Detect which cell encompasses the target text, then output its [X, Y] center coordinate. 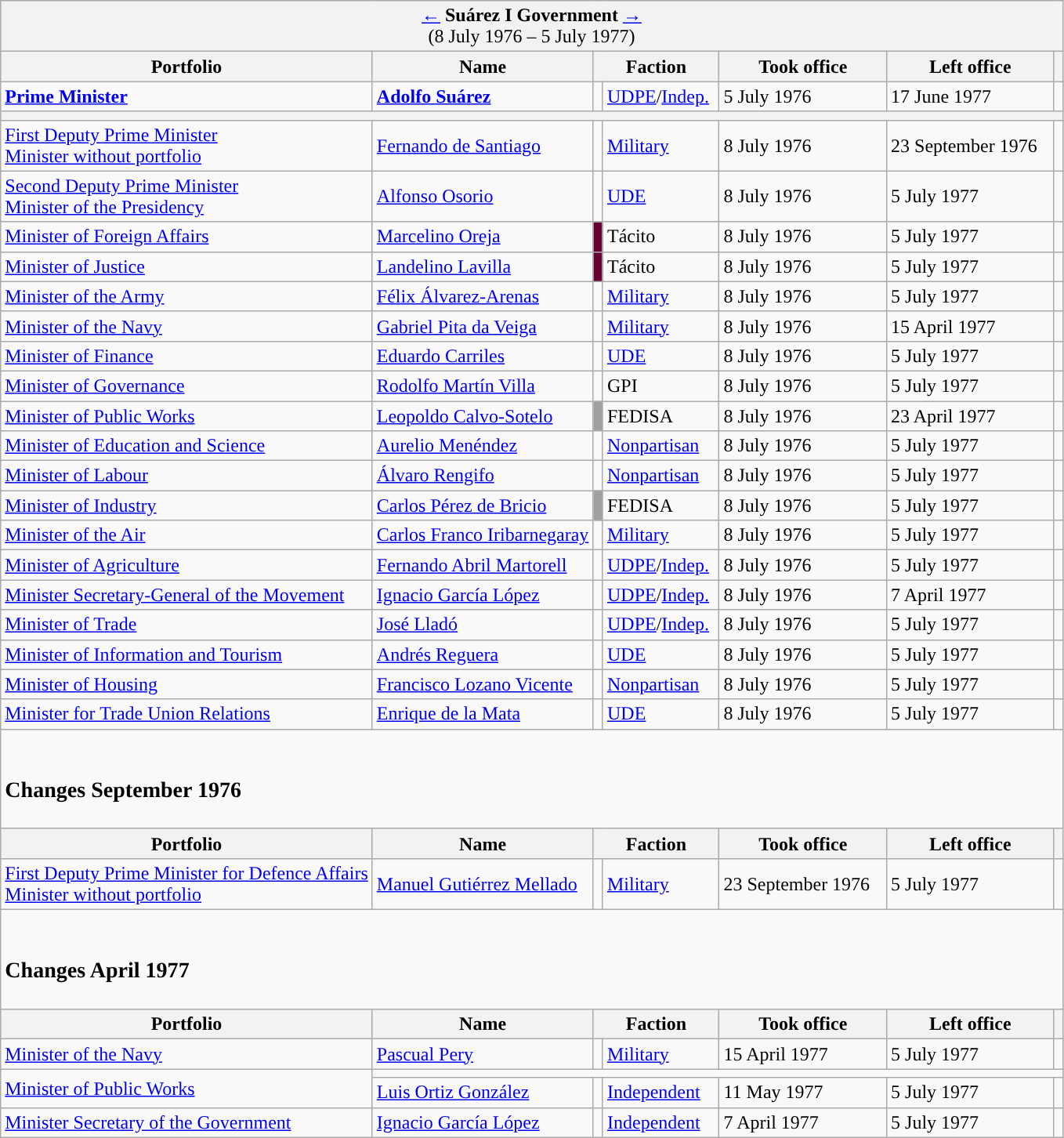
Andrés Reguera [483, 654]
José Lladó [483, 625]
Minister of the Army [186, 296]
First Deputy Prime MinisterMinister without portfolio [186, 146]
Minister of Trade [186, 625]
First Deputy Prime Minister for Defence AffairsMinister without portfolio [186, 884]
Carlos Franco Iribarnegaray [483, 535]
Aurelio Menéndez [483, 446]
Eduardo Carriles [483, 356]
Félix Álvarez-Arenas [483, 296]
Minister Secretary-General of the Movement [186, 595]
Francisco Lozano Vicente [483, 684]
Enrique de la Mata [483, 714]
Marcelino Oreja [483, 237]
Minister Secretary of the Government [186, 1122]
Leopoldo Calvo-Sotelo [483, 416]
Carlos Pérez de Bricio [483, 506]
Minister of Governance [186, 386]
Rodolfo Martín Villa [483, 386]
17 June 1977 [971, 96]
Minister of Information and Tourism [186, 654]
5 July 1976 [803, 96]
Luis Ortiz González [483, 1093]
Álvaro Rengifo [483, 476]
Changes April 1977 [531, 959]
Fernando de Santiago [483, 146]
GPI [660, 386]
Minister of Justice [186, 266]
11 May 1977 [803, 1093]
Prime Minister [186, 96]
Manuel Gutiérrez Mellado [483, 884]
Fernando Abril Martorell [483, 565]
23 April 1977 [971, 416]
Minister of Foreign Affairs [186, 237]
Gabriel Pita da Veiga [483, 326]
Minister of Industry [186, 506]
Second Deputy Prime MinisterMinister of the Presidency [186, 196]
Minister of Education and Science [186, 446]
Minister of the Air [186, 535]
Alfonso Osorio [483, 196]
Changes September 1976 [531, 779]
Pascual Pery [483, 1054]
Adolfo Suárez [483, 96]
Landelino Lavilla [483, 266]
Minister of Finance [186, 356]
Minister of Agriculture [186, 565]
Minister for Trade Union Relations [186, 714]
Minister of Labour [186, 476]
← Suárez I Government →(8 July 1976 – 5 July 1977) [531, 27]
Minister of Housing [186, 684]
